Capture the cell that displays the provided text and extract its (X, Y) central coordinate. 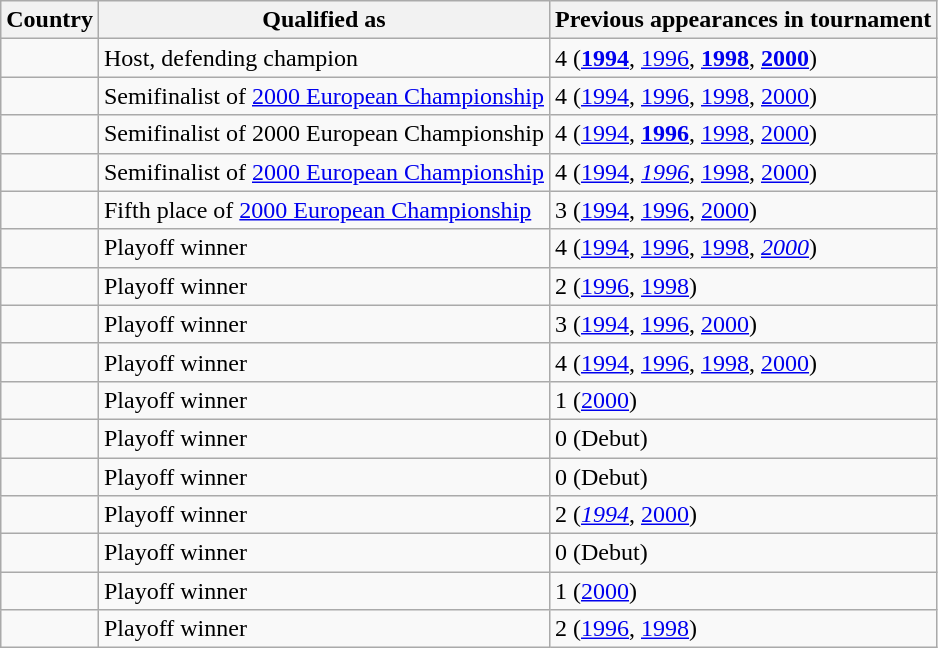
Previous appearances in tournament (742, 20)
Qualified as (324, 20)
2 (1994, 2000) (742, 515)
Country (50, 20)
Host, defending champion (324, 58)
Fifth place of 2000 European Championship (324, 210)
